Scan for the cell matching the given text and deliver its (X, Y) coordinate at center. 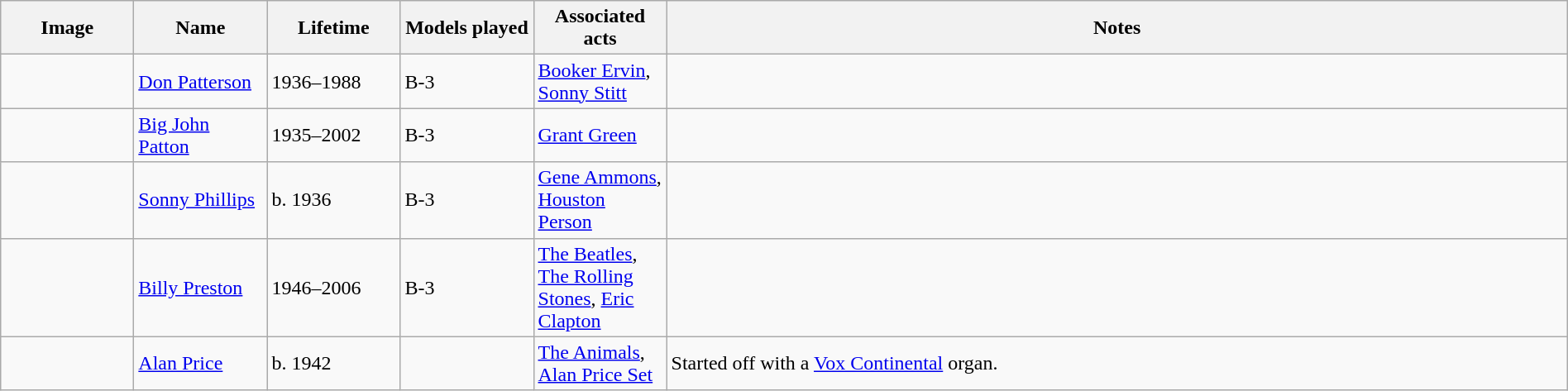
Alan Price (200, 364)
Don Patterson (200, 81)
The Beatles,The Rolling Stones, Eric Clapton (600, 288)
Booker Ervin, Sonny Stitt (600, 81)
Associated acts (600, 28)
Billy Preston (200, 288)
Sonny Phillips (200, 200)
Name (200, 28)
1935–2002 (334, 136)
b. 1936 (334, 200)
The Animals, Alan Price Set (600, 364)
Lifetime (334, 28)
Started off with a Vox Continental organ. (1116, 364)
Models played (466, 28)
Grant Green (600, 136)
Gene Ammons, Houston Person (600, 200)
Big John Patton (200, 136)
1946–2006 (334, 288)
b. 1942 (334, 364)
1936–1988 (334, 81)
Notes (1116, 28)
Image (68, 28)
